Locate the cell with the specified text and output its [x, y] center coordinate. 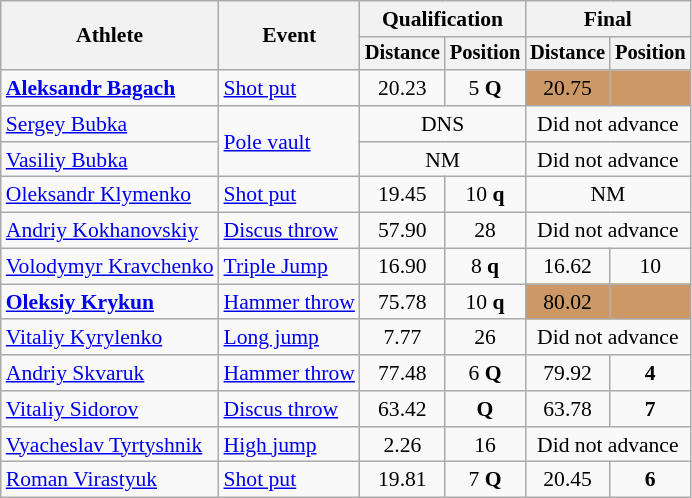
Aleksandr Bagach [110, 88]
19.81 [402, 480]
77.48 [402, 373]
High jump [290, 445]
Andriy Skvaruk [110, 373]
5 Q [485, 88]
8 q [485, 267]
Roman Virastyuk [110, 480]
26 [485, 338]
Vitaliy Sidorov [110, 409]
20.23 [402, 88]
DNS [442, 124]
Qualification [442, 19]
Pole vault [290, 142]
63.42 [402, 409]
2.26 [402, 445]
7 Q [485, 480]
20.75 [568, 88]
80.02 [568, 302]
75.78 [402, 302]
63.78 [568, 409]
Q [485, 409]
79.92 [568, 373]
Oleksandr Klymenko [110, 195]
Vyacheslav Tyrtyshnik [110, 445]
Long jump [290, 338]
7.77 [402, 338]
Athlete [110, 36]
Andriy Kokhanovskiy [110, 231]
20.45 [568, 480]
Final [608, 19]
Volodymyr Kravchenko [110, 267]
7 [650, 409]
Vitaliy Kyrylenko [110, 338]
Vasiliy Bubka [110, 160]
6 [650, 480]
4 [650, 373]
6 Q [485, 373]
10 [650, 267]
16 [485, 445]
19.45 [402, 195]
28 [485, 231]
57.90 [402, 231]
Sergey Bubka [110, 124]
16.62 [568, 267]
Event [290, 36]
Oleksiy Krykun [110, 302]
16.90 [402, 267]
Triple Jump [290, 267]
